From the cell containing the given text, extract its center point as (x, y) coordinate. 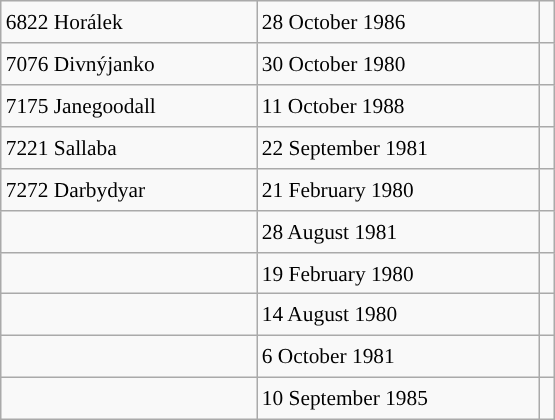
22 September 1981 (398, 148)
11 October 1988 (398, 106)
28 August 1981 (398, 231)
19 February 1980 (398, 273)
7076 Divnýjanko (129, 64)
6 October 1981 (398, 357)
7272 Darbydyar (129, 189)
10 September 1985 (398, 399)
7175 Janegoodall (129, 106)
14 August 1980 (398, 315)
30 October 1980 (398, 64)
7221 Sallaba (129, 148)
28 October 1986 (398, 22)
6822 Horálek (129, 22)
21 February 1980 (398, 189)
